Identify which cell holds the provided text, then report its (X, Y) central coordinate. 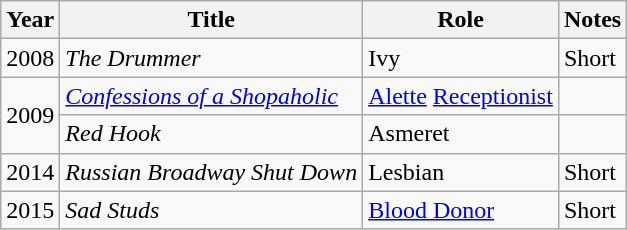
2008 (30, 58)
2014 (30, 172)
Role (461, 20)
2009 (30, 115)
Ivy (461, 58)
Russian Broadway Shut Down (212, 172)
Year (30, 20)
2015 (30, 210)
Asmeret (461, 134)
Title (212, 20)
The Drummer (212, 58)
Sad Studs (212, 210)
Blood Donor (461, 210)
Alette Receptionist (461, 96)
Notes (592, 20)
Red Hook (212, 134)
Lesbian (461, 172)
Confessions of a Shopaholic (212, 96)
